Locate the cell with the specified text and output its [x, y] center coordinate. 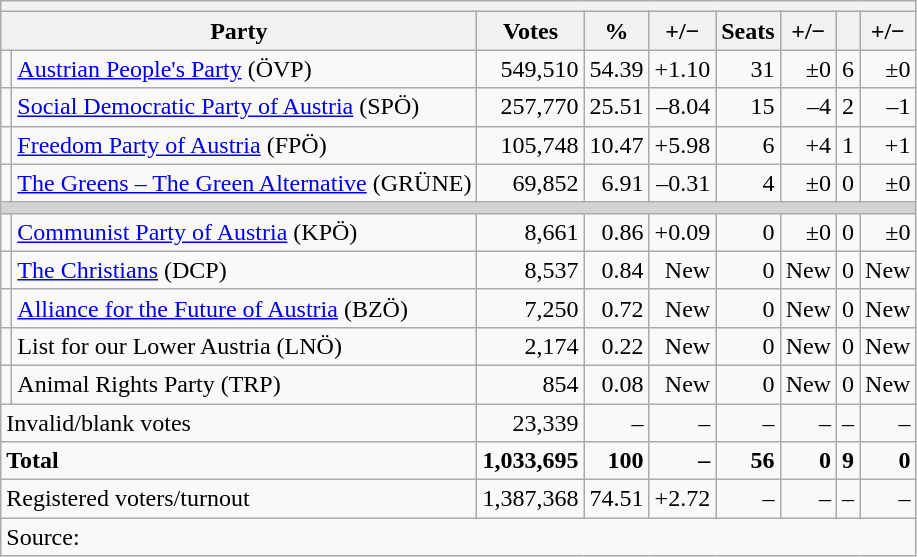
6.91 [616, 183]
31 [748, 69]
1,033,695 [530, 461]
105,748 [530, 145]
0.72 [616, 308]
10.47 [616, 145]
2 [848, 107]
+2.72 [682, 499]
9 [848, 461]
0.08 [616, 384]
8,661 [530, 232]
Seats [748, 31]
% [616, 31]
The Greens – The Green Alternative (GRÜNE) [244, 183]
69,852 [530, 183]
The Christians (DCP) [244, 270]
Total [239, 461]
+0.09 [682, 232]
25.51 [616, 107]
0.22 [616, 346]
0.84 [616, 270]
1,387,368 [530, 499]
54.39 [616, 69]
+5.98 [682, 145]
Social Democratic Party of Austria (SPÖ) [244, 107]
+1.10 [682, 69]
Communist Party of Austria (KPÖ) [244, 232]
Alliance for the Future of Austria (BZÖ) [244, 308]
257,770 [530, 107]
549,510 [530, 69]
Party [239, 31]
4 [748, 183]
74.51 [616, 499]
Votes [530, 31]
100 [616, 461]
8,537 [530, 270]
854 [530, 384]
Registered voters/turnout [239, 499]
List for our Lower Austria (LNÖ) [244, 346]
+4 [808, 145]
–1 [888, 107]
2,174 [530, 346]
Source: [458, 537]
1 [848, 145]
Austrian People's Party (ÖVP) [244, 69]
+1 [888, 145]
–0.31 [682, 183]
Freedom Party of Austria (FPÖ) [244, 145]
7,250 [530, 308]
Animal Rights Party (TRP) [244, 384]
15 [748, 107]
–8.04 [682, 107]
0.86 [616, 232]
–4 [808, 107]
56 [748, 461]
Invalid/blank votes [239, 423]
23,339 [530, 423]
